Pinpoint the cell where the given text exists, returning its [X, Y] midpoint coordinate. 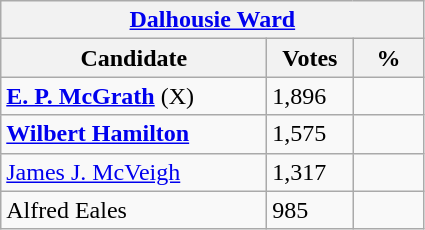
Alfred Eales [134, 210]
985 [310, 210]
1,575 [310, 134]
E. P. McGrath (X) [134, 96]
Votes [310, 58]
Dalhousie Ward [212, 20]
James J. McVeigh [134, 172]
1,896 [310, 96]
Wilbert Hamilton [134, 134]
Candidate [134, 58]
% [388, 58]
1,317 [310, 172]
